Identify which cell holds the provided text, then report its [x, y] central coordinate. 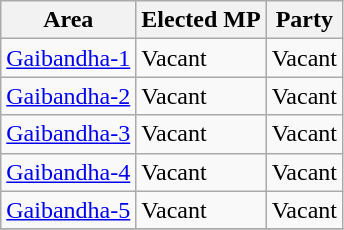
Area [68, 20]
Elected MP [201, 20]
Gaibandha-5 [68, 210]
Party [304, 20]
Gaibandha-3 [68, 134]
Gaibandha-1 [68, 58]
Gaibandha-4 [68, 172]
Gaibandha-2 [68, 96]
